Identify which cell holds the provided text, then report its (x, y) central coordinate. 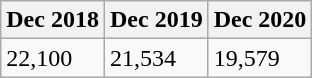
Dec 2019 (156, 20)
21,534 (156, 58)
Dec 2018 (53, 20)
Dec 2020 (260, 20)
19,579 (260, 58)
22,100 (53, 58)
